Capture the cell that displays the provided text and extract its (X, Y) central coordinate. 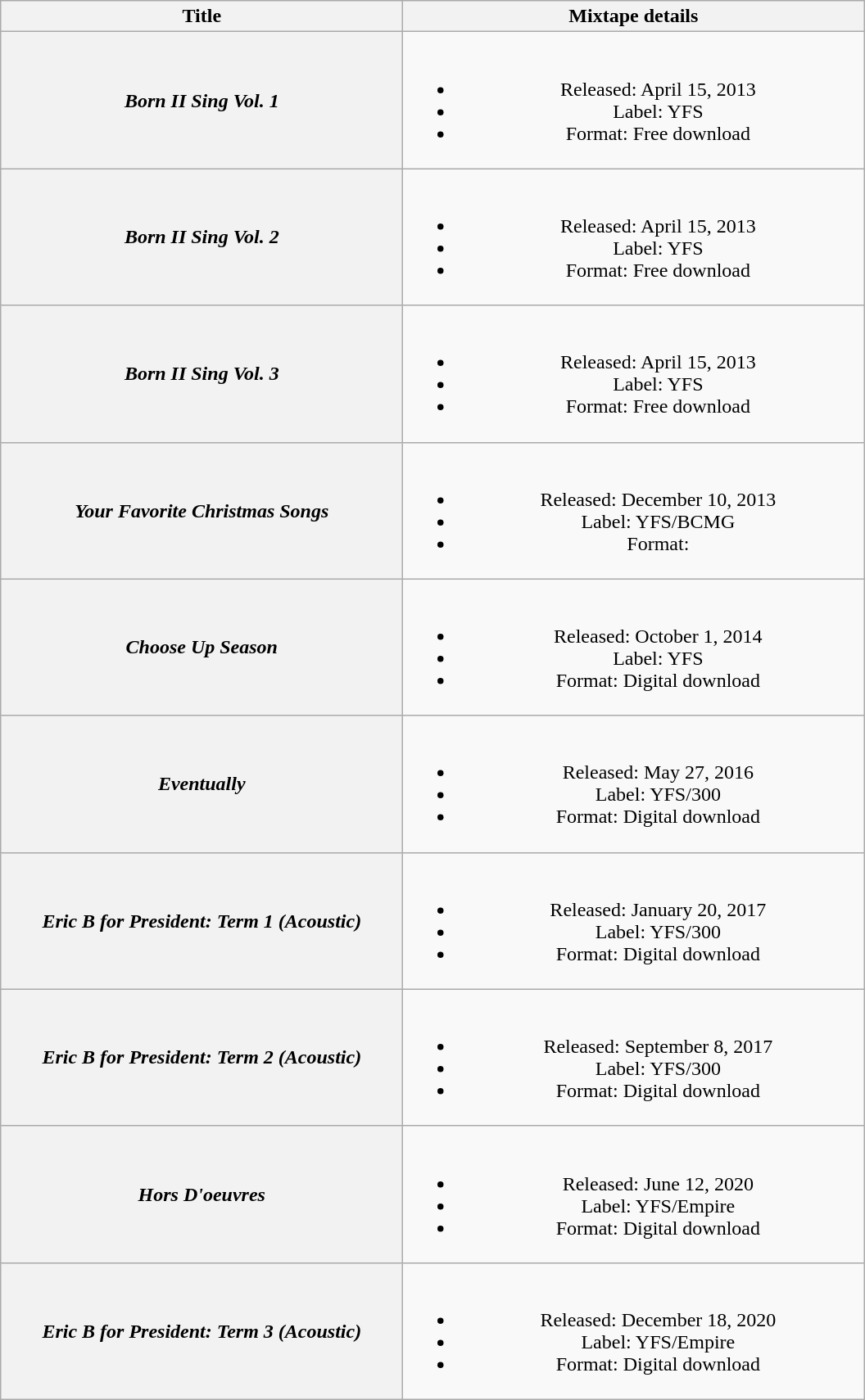
Released: October 1, 2014Label: YFSFormat: Digital download (634, 647)
Eric B for President: Term 1 (Acoustic) (202, 920)
Released: January 20, 2017Label: YFS/300Format: Digital download (634, 920)
Eventually (202, 784)
Born II Sing Vol. 2 (202, 237)
Born II Sing Vol. 1 (202, 100)
Eric B for President: Term 2 (Acoustic) (202, 1058)
Choose Up Season (202, 647)
Born II Sing Vol. 3 (202, 373)
Eric B for President: Term 3 (Acoustic) (202, 1331)
Released: December 10, 2013Label: YFS/BCMGFormat: (634, 511)
Released: May 27, 2016Label: YFS/300Format: Digital download (634, 784)
Your Favorite Christmas Songs (202, 511)
Mixtape details (634, 16)
Released: September 8, 2017Label: YFS/300Format: Digital download (634, 1058)
Released: December 18, 2020Label: YFS/EmpireFormat: Digital download (634, 1331)
Hors D'oeuvres (202, 1194)
Released: June 12, 2020Label: YFS/EmpireFormat: Digital download (634, 1194)
Title (202, 16)
